From the cell containing the given text, extract its center point as (X, Y) coordinate. 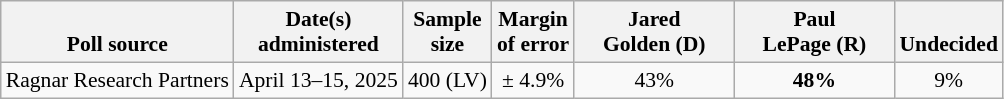
48% (814, 80)
400 (LV) (448, 80)
Marginof error (533, 32)
9% (948, 80)
43% (654, 80)
Ragnar Research Partners (118, 80)
JaredGolden (D) (654, 32)
Samplesize (448, 32)
± 4.9% (533, 80)
April 13–15, 2025 (318, 80)
Undecided (948, 32)
PaulLePage (R) (814, 32)
Poll source (118, 32)
Date(s)administered (318, 32)
